From the cell containing the given text, extract its center point as [X, Y] coordinate. 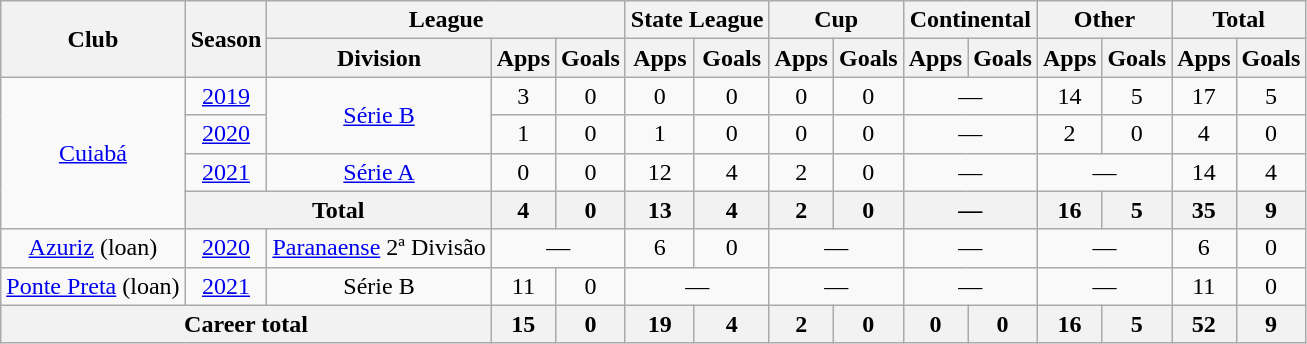
13 [660, 210]
35 [1204, 210]
12 [660, 172]
15 [523, 324]
Season [226, 39]
League [446, 20]
State League [697, 20]
Career total [246, 324]
Division [379, 58]
Cup [836, 20]
3 [523, 96]
52 [1204, 324]
2019 [226, 96]
Série A [379, 172]
Continental [970, 20]
Azuriz (loan) [93, 248]
Ponte Preta (loan) [93, 286]
19 [660, 324]
Club [93, 39]
17 [1204, 96]
Paranaense 2ª Divisão [379, 248]
Other [1104, 20]
Cuiabá [93, 153]
